Find where the given text appears and provide that cell's center as [X, Y] coordinate. 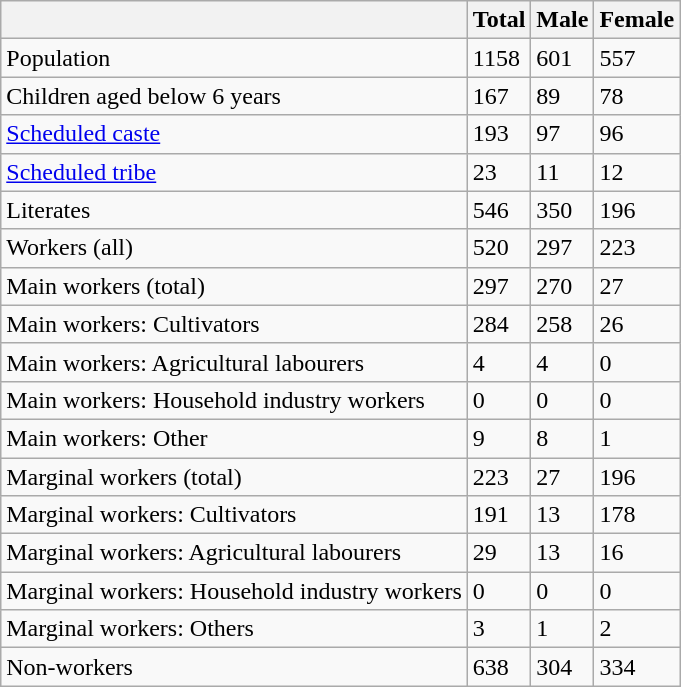
Main workers: Household industry workers [234, 400]
191 [499, 515]
304 [562, 667]
638 [499, 667]
8 [562, 438]
26 [637, 324]
284 [499, 324]
Marginal workers (total) [234, 477]
334 [637, 667]
557 [637, 58]
520 [499, 248]
89 [562, 96]
Main workers: Other [234, 438]
546 [499, 210]
Main workers: Cultivators [234, 324]
97 [562, 134]
270 [562, 286]
Literates [234, 210]
Children aged below 6 years [234, 96]
23 [499, 172]
29 [499, 553]
258 [562, 324]
78 [637, 96]
193 [499, 134]
Male [562, 20]
Population [234, 58]
Scheduled tribe [234, 172]
Workers (all) [234, 248]
Marginal workers: Cultivators [234, 515]
167 [499, 96]
Scheduled caste [234, 134]
Marginal workers: Household industry workers [234, 591]
Marginal workers: Others [234, 629]
601 [562, 58]
Non-workers [234, 667]
16 [637, 553]
Female [637, 20]
Main workers: Agricultural labourers [234, 362]
2 [637, 629]
Total [499, 20]
96 [637, 134]
350 [562, 210]
3 [499, 629]
Marginal workers: Agricultural labourers [234, 553]
11 [562, 172]
9 [499, 438]
Main workers (total) [234, 286]
1158 [499, 58]
12 [637, 172]
178 [637, 515]
